Locate the cell with the specified text and output its (X, Y) center coordinate. 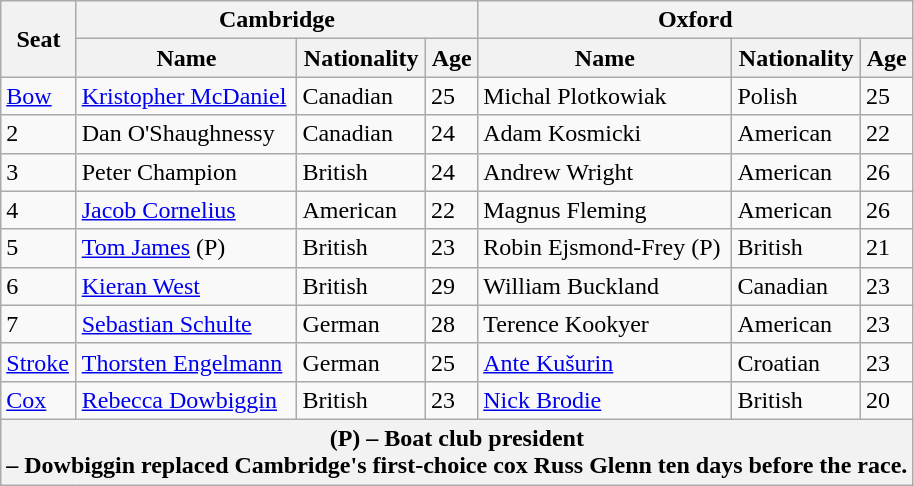
Thorsten Engelmann (186, 362)
Ante Kušurin (605, 362)
Kristopher McDaniel (186, 96)
Seat (38, 39)
21 (887, 248)
20 (887, 400)
Rebecca Dowbiggin (186, 400)
Michal Plotkowiak (605, 96)
Andrew Wright (605, 172)
4 (38, 210)
6 (38, 286)
Sebastian Schulte (186, 324)
(P) – Boat club president – Dowbiggin replaced Cambridge's first-choice cox Russ Glenn ten days before the race. (457, 452)
Tom James (P) (186, 248)
Dan O'Shaughnessy (186, 134)
3 (38, 172)
Oxford (696, 20)
7 (38, 324)
28 (452, 324)
29 (452, 286)
Bow (38, 96)
Cox (38, 400)
2 (38, 134)
Polish (796, 96)
Robin Ejsmond-Frey (P) (605, 248)
Magnus Fleming (605, 210)
Cambridge (277, 20)
Terence Kookyer (605, 324)
Nick Brodie (605, 400)
Stroke (38, 362)
William Buckland (605, 286)
5 (38, 248)
Jacob Cornelius (186, 210)
Croatian (796, 362)
Adam Kosmicki (605, 134)
Peter Champion (186, 172)
Kieran West (186, 286)
